Return (X, Y) of the center of cell containing provided text 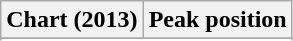
Peak position (218, 20)
Chart (2013) (72, 20)
